Scan for the cell matching the given text and deliver its (X, Y) coordinate at center. 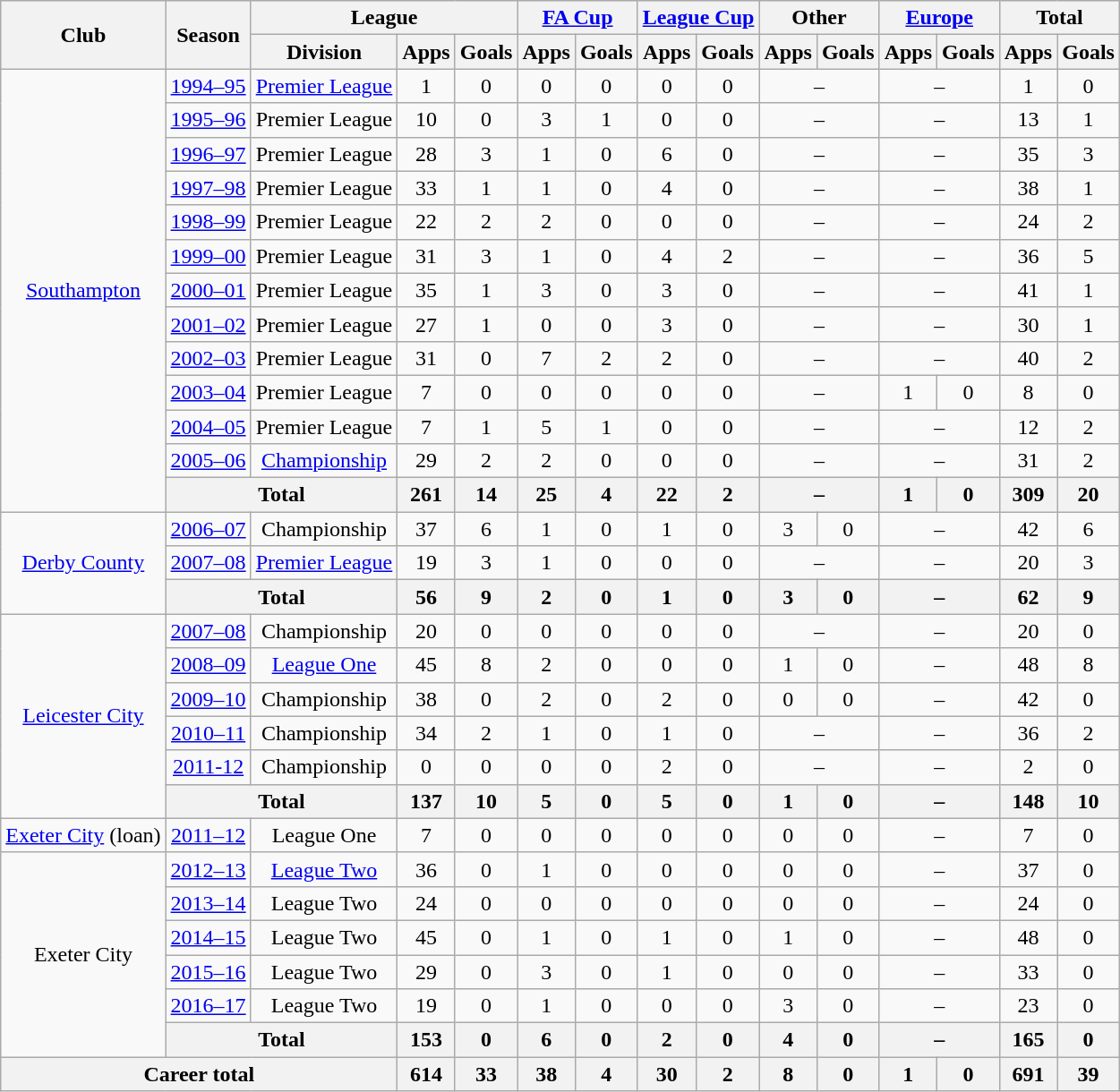
2011-12 (208, 767)
2014–15 (208, 937)
34 (426, 733)
2015–16 (208, 971)
2001–02 (208, 324)
Derby County (83, 563)
691 (1028, 1074)
Exeter City (loan) (83, 835)
1994–95 (208, 86)
2005–06 (208, 461)
Leicester City (83, 716)
62 (1028, 597)
2004–05 (208, 427)
FA Cup (577, 18)
614 (426, 1074)
Career total (199, 1074)
2009–10 (208, 699)
2008–09 (208, 665)
Club (83, 35)
56 (426, 597)
2003–04 (208, 392)
13 (1028, 120)
2011–12 (208, 835)
2010–11 (208, 733)
2016–17 (208, 1006)
23 (1028, 1006)
41 (1028, 290)
309 (1028, 495)
Division (324, 52)
25 (546, 495)
Exeter City (83, 954)
Season (208, 35)
League Cup (698, 18)
1997–98 (208, 188)
1998–99 (208, 222)
2006–07 (208, 529)
14 (486, 495)
39 (1089, 1074)
40 (1028, 358)
28 (426, 154)
165 (1028, 1040)
261 (426, 495)
2013–14 (208, 903)
Southampton (83, 290)
2000–01 (208, 290)
2002–03 (208, 358)
12 (1028, 427)
League (384, 18)
Other (819, 18)
1996–97 (208, 154)
Europe (939, 18)
153 (426, 1040)
148 (1028, 801)
137 (426, 801)
27 (426, 324)
1995–96 (208, 120)
1999–00 (208, 256)
2012–13 (208, 869)
